Find where the given text appears and provide that cell's center as [X, Y] coordinate. 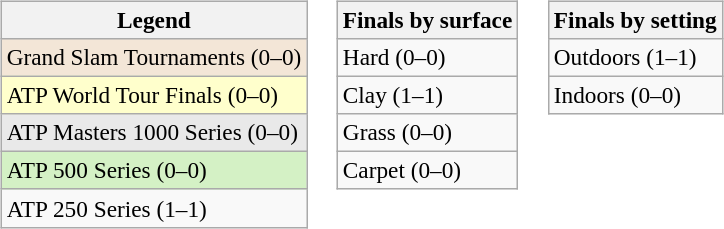
Hard (0–0) [427, 57]
Grass (0–0) [427, 133]
Legend [154, 20]
Indoors (0–0) [635, 95]
Finals by surface [427, 20]
ATP World Tour Finals (0–0) [154, 95]
ATP 500 Series (0–0) [154, 171]
Grand Slam Tournaments (0–0) [154, 57]
Clay (1–1) [427, 95]
ATP Masters 1000 Series (0–0) [154, 133]
Carpet (0–0) [427, 171]
Finals by setting [635, 20]
ATP 250 Series (1–1) [154, 208]
Outdoors (1–1) [635, 57]
